Find where the given text appears and provide that cell's center as (x, y) coordinate. 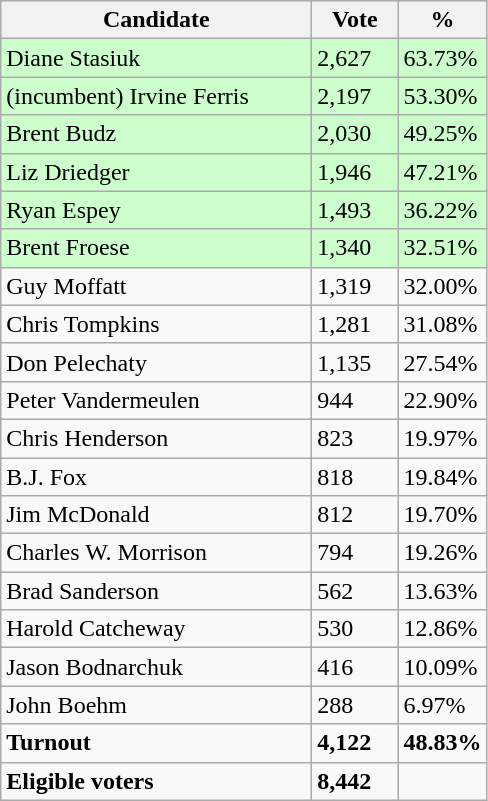
Brad Sanderson (156, 591)
(incumbent) Irvine Ferris (156, 96)
32.51% (442, 248)
Jason Bodnarchuk (156, 667)
47.21% (442, 172)
Chris Henderson (156, 438)
1,135 (355, 362)
Harold Catcheway (156, 629)
19.97% (442, 438)
1,340 (355, 248)
2,627 (355, 58)
36.22% (442, 210)
Brent Froese (156, 248)
823 (355, 438)
Chris Tompkins (156, 324)
Liz Driedger (156, 172)
6.97% (442, 705)
1,493 (355, 210)
530 (355, 629)
1,946 (355, 172)
Turnout (156, 743)
Jim McDonald (156, 515)
% (442, 20)
53.30% (442, 96)
2,197 (355, 96)
32.00% (442, 286)
19.26% (442, 553)
288 (355, 705)
Peter Vandermeulen (156, 400)
19.70% (442, 515)
10.09% (442, 667)
63.73% (442, 58)
Candidate (156, 20)
812 (355, 515)
818 (355, 477)
1,319 (355, 286)
Guy Moffatt (156, 286)
49.25% (442, 134)
794 (355, 553)
Charles W. Morrison (156, 553)
13.63% (442, 591)
48.83% (442, 743)
1,281 (355, 324)
4,122 (355, 743)
416 (355, 667)
Eligible voters (156, 781)
12.86% (442, 629)
22.90% (442, 400)
8,442 (355, 781)
John Boehm (156, 705)
944 (355, 400)
Brent Budz (156, 134)
2,030 (355, 134)
562 (355, 591)
Vote (355, 20)
19.84% (442, 477)
Ryan Espey (156, 210)
B.J. Fox (156, 477)
Don Pelechaty (156, 362)
Diane Stasiuk (156, 58)
27.54% (442, 362)
31.08% (442, 324)
